Provide the (x, y) coordinate of the cell's center where the given text is located.  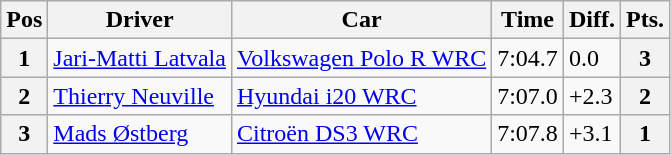
Mads Østberg (140, 134)
Pts. (644, 20)
Volkswagen Polo R WRC (361, 58)
Car (361, 20)
Thierry Neuville (140, 96)
7:07.8 (528, 134)
7:04.7 (528, 58)
Jari-Matti Latvala (140, 58)
7:07.0 (528, 96)
0.0 (592, 58)
Diff. (592, 20)
+2.3 (592, 96)
Hyundai i20 WRC (361, 96)
+3.1 (592, 134)
Citroën DS3 WRC (361, 134)
Pos (24, 20)
Driver (140, 20)
Time (528, 20)
